Output the [x, y] coordinate of the center of the cell containing the given text.  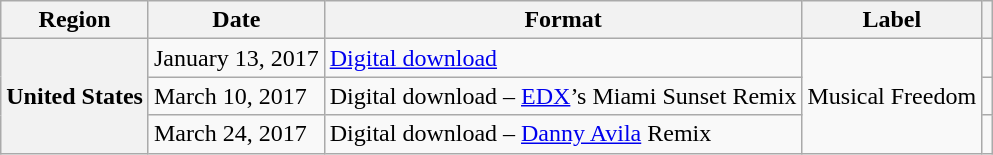
Region [75, 20]
March 24, 2017 [236, 134]
Digital download – Danny Avila Remix [563, 134]
Musical Freedom [892, 96]
March 10, 2017 [236, 96]
Digital download [563, 58]
United States [75, 96]
Digital download – EDX’s Miami Sunset Remix [563, 96]
Format [563, 20]
January 13, 2017 [236, 58]
Date [236, 20]
Label [892, 20]
